Return [x, y] of the center of cell containing provided text 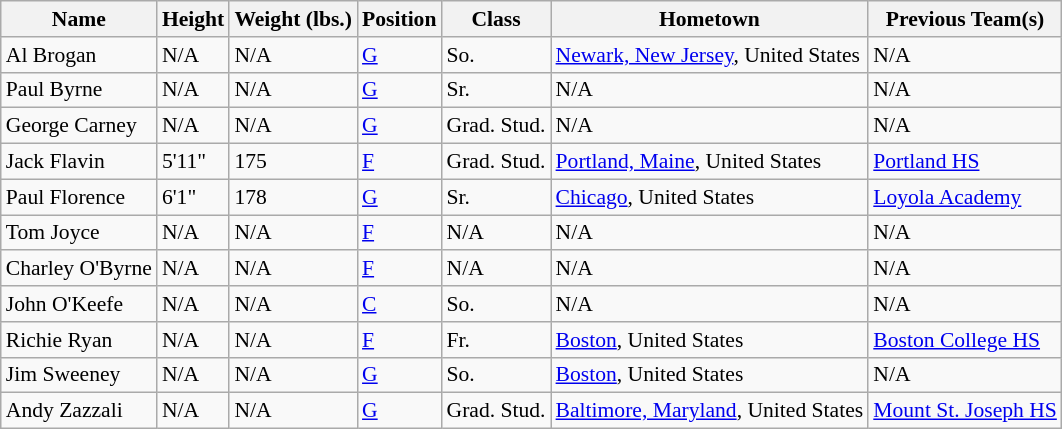
Name [79, 19]
Hometown [710, 19]
5'11" [193, 162]
Boston College HS [965, 340]
Portland, Maine, United States [710, 162]
Weight (lbs.) [293, 19]
Class [496, 19]
Paul Byrne [79, 90]
Portland HS [965, 162]
Al Brogan [79, 55]
Newark, New Jersey, United States [710, 55]
Andy Zazzali [79, 411]
6'1" [193, 197]
Baltimore, Maryland, United States [710, 411]
Charley O'Byrne [79, 269]
Loyola Academy [965, 197]
George Carney [79, 126]
Jim Sweeney [79, 375]
Mount St. Joseph HS [965, 411]
Chicago, United States [710, 197]
Previous Team(s) [965, 19]
175 [293, 162]
Height [193, 19]
Jack Flavin [79, 162]
178 [293, 197]
C [399, 304]
Tom Joyce [79, 233]
Paul Florence [79, 197]
Richie Ryan [79, 340]
Position [399, 19]
Fr. [496, 340]
John O'Keefe [79, 304]
